Extract the [x, y] coordinate from the center of the cell holding the provided text.  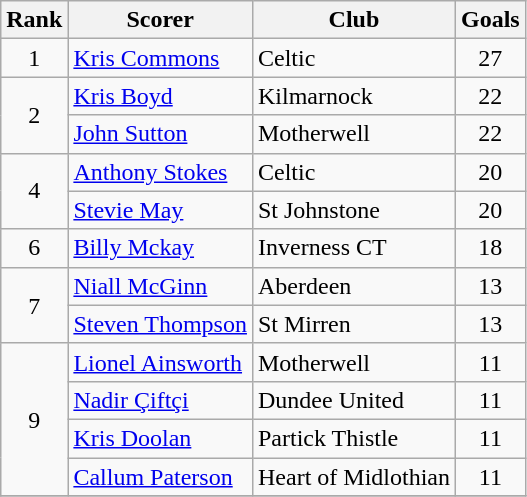
Billy Mckay [160, 248]
Lionel Ainsworth [160, 362]
1 [34, 58]
John Sutton [160, 134]
Anthony Stokes [160, 172]
2 [34, 115]
Niall McGinn [160, 286]
St Mirren [354, 324]
Scorer [160, 20]
Kris Doolan [160, 438]
Club [354, 20]
6 [34, 248]
Aberdeen [354, 286]
Goals [490, 20]
9 [34, 419]
Rank [34, 20]
St Johnstone [354, 210]
Kris Boyd [160, 96]
Callum Paterson [160, 477]
Partick Thistle [354, 438]
Stevie May [160, 210]
Heart of Midlothian [354, 477]
Nadir Çiftçi [160, 400]
4 [34, 191]
Kilmarnock [354, 96]
18 [490, 248]
7 [34, 305]
Inverness CT [354, 248]
Dundee United [354, 400]
Kris Commons [160, 58]
27 [490, 58]
Steven Thompson [160, 324]
